Pinpoint the cell where the given text exists, returning its (x, y) midpoint coordinate. 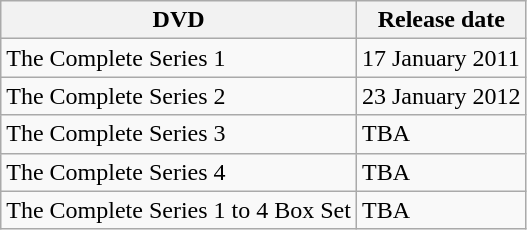
The Complete Series 3 (179, 134)
The Complete Series 4 (179, 172)
The Complete Series 2 (179, 96)
The Complete Series 1 to 4 Box Set (179, 210)
Release date (441, 20)
The Complete Series 1 (179, 58)
17 January 2011 (441, 58)
DVD (179, 20)
23 January 2012 (441, 96)
